Scan for the cell matching the given text and deliver its [X, Y] coordinate at center. 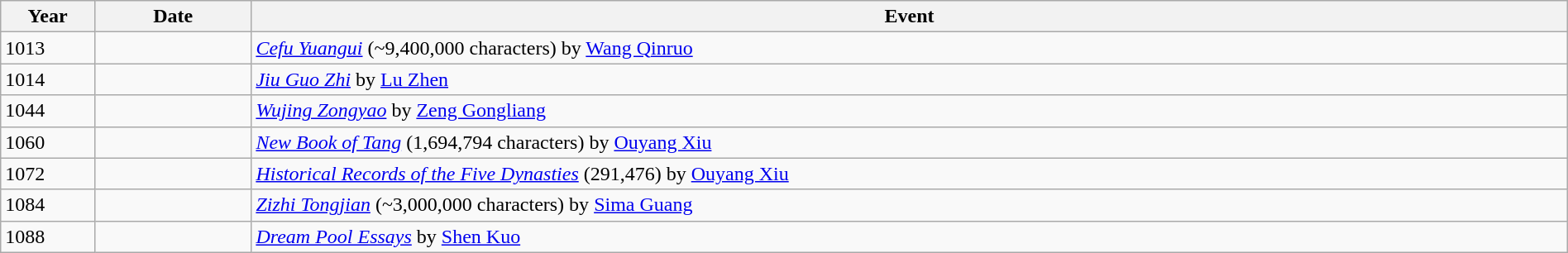
Historical Records of the Five Dynasties (291,476) by Ouyang Xiu [910, 174]
Wujing Zongyao by Zeng Gongliang [910, 111]
New Book of Tang (1,694,794 characters) by Ouyang Xiu [910, 142]
1014 [48, 79]
1044 [48, 111]
1088 [48, 236]
Cefu Yuangui (~9,400,000 characters) by Wang Qinruo [910, 48]
Event [910, 17]
Date [172, 17]
1072 [48, 174]
Year [48, 17]
1084 [48, 205]
Zizhi Tongjian (~3,000,000 characters) by Sima Guang [910, 205]
Jiu Guo Zhi by Lu Zhen [910, 79]
1060 [48, 142]
Dream Pool Essays by Shen Kuo [910, 236]
1013 [48, 48]
